Search for the cell housing the specified text and yield its [X, Y] center coordinate. 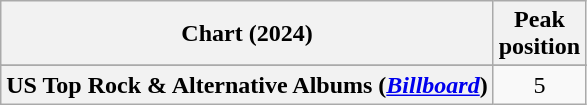
US Top Rock & Alternative Albums (Billboard) [247, 85]
5 [539, 85]
Chart (2024) [247, 34]
Peakposition [539, 34]
